Capture the cell that displays the provided text and extract its [x, y] central coordinate. 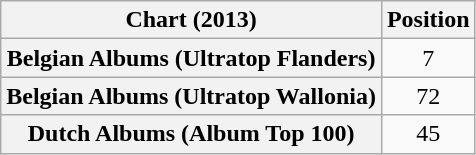
Belgian Albums (Ultratop Flanders) [192, 58]
45 [428, 134]
Chart (2013) [192, 20]
72 [428, 96]
Position [428, 20]
Dutch Albums (Album Top 100) [192, 134]
Belgian Albums (Ultratop Wallonia) [192, 96]
7 [428, 58]
